Extract the (X, Y) coordinate from the center of the cell holding the provided text.  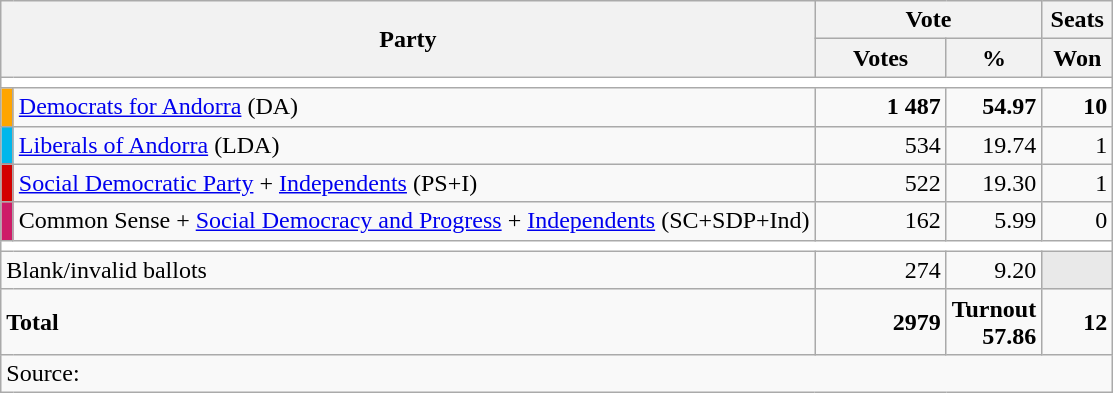
Democrats for Andorra (DA) (414, 107)
Party (408, 39)
Vote (928, 20)
Turnout 57.86 (994, 322)
% (994, 58)
162 (880, 221)
9.20 (994, 270)
Social Democratic Party + Independents (PS+I) (414, 183)
0 (1078, 221)
Votes (880, 58)
Source: (557, 373)
Common Sense + Social Democracy and Progress + Independents (SC+SDP+Ind) (414, 221)
Seats (1078, 20)
19.74 (994, 145)
Blank/invalid ballots (408, 270)
12 (1078, 322)
1 487 (880, 107)
Won (1078, 58)
10 (1078, 107)
5.99 (994, 221)
534 (880, 145)
522 (880, 183)
Liberals of Andorra (LDA) (414, 145)
274 (880, 270)
Total (408, 322)
2979 (880, 322)
19.30 (994, 183)
54.97 (994, 107)
